Output the (x, y) coordinate of the center of the cell containing the given text.  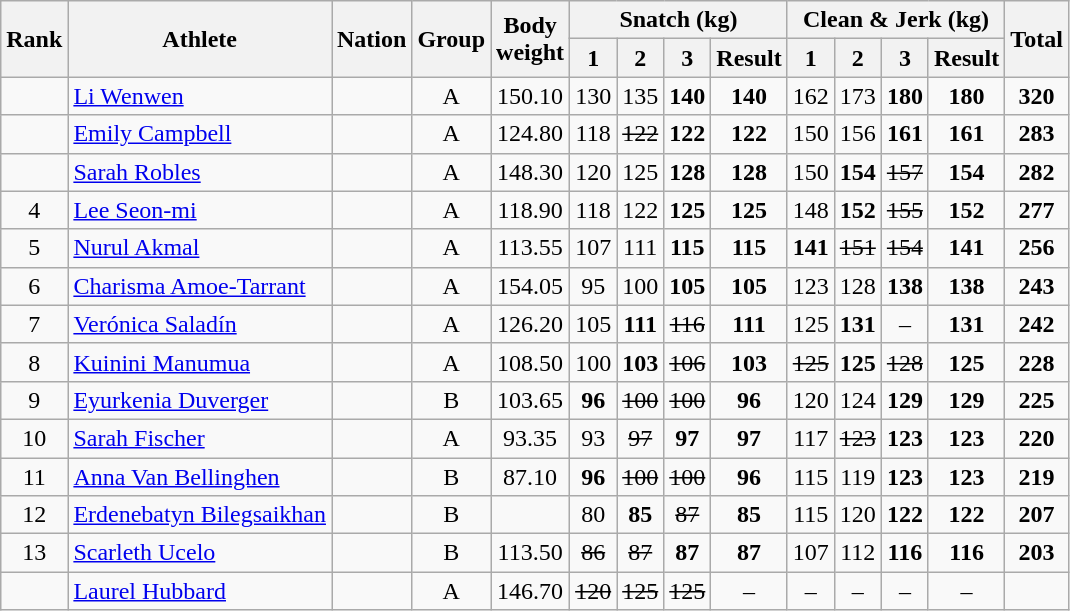
154.05 (530, 286)
Clean & Jerk (kg) (896, 20)
10 (34, 438)
203 (1037, 553)
Anna Van Bellinghen (200, 477)
162 (810, 96)
86 (594, 553)
Verónica Saladín (200, 324)
Sarah Fischer (200, 438)
150.10 (530, 96)
Bodyweight (530, 39)
103.65 (530, 400)
Nurul Akmal (200, 248)
124 (858, 400)
124.80 (530, 134)
93 (594, 438)
156 (858, 134)
7 (34, 324)
117 (810, 438)
225 (1037, 400)
130 (594, 96)
126.20 (530, 324)
5 (34, 248)
157 (904, 172)
Emily Campbell (200, 134)
Charisma Amoe-Tarrant (200, 286)
220 (1037, 438)
112 (858, 553)
148 (810, 210)
Li Wenwen (200, 96)
Erdenebatyn Bilegsaikhan (200, 515)
Nation (372, 39)
Athlete (200, 39)
277 (1037, 210)
4 (34, 210)
87.10 (530, 477)
Total (1037, 39)
155 (904, 210)
173 (858, 96)
113.55 (530, 248)
6 (34, 286)
148.30 (530, 172)
80 (594, 515)
146.70 (530, 591)
Lee Seon-mi (200, 210)
151 (858, 248)
Sarah Robles (200, 172)
119 (858, 477)
242 (1037, 324)
207 (1037, 515)
106 (688, 362)
95 (594, 286)
11 (34, 477)
Rank (34, 39)
Kuinini Manumua (200, 362)
118.90 (530, 210)
282 (1037, 172)
219 (1037, 477)
12 (34, 515)
228 (1037, 362)
9 (34, 400)
256 (1037, 248)
283 (1037, 134)
320 (1037, 96)
8 (34, 362)
Group (452, 39)
108.50 (530, 362)
13 (34, 553)
Scarleth Ucelo (200, 553)
243 (1037, 286)
Eyurkenia Duverger (200, 400)
93.35 (530, 438)
Laurel Hubbard (200, 591)
Snatch (kg) (679, 20)
113.50 (530, 553)
135 (640, 96)
